Scan for the cell matching the given text and deliver its (x, y) coordinate at center. 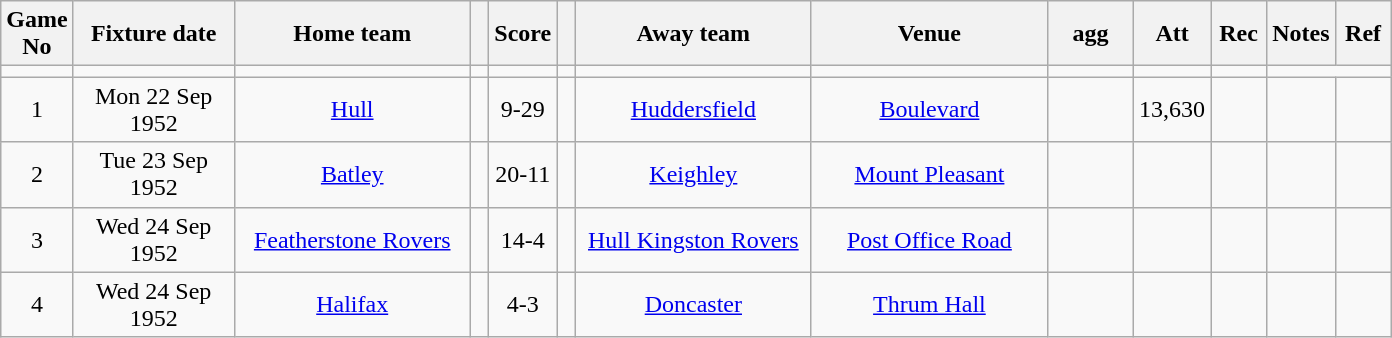
Tue 23 Sep 1952 (154, 174)
Rec (1239, 34)
Mount Pleasant (929, 174)
Att (1172, 34)
20-11 (523, 174)
3 (37, 240)
14-4 (523, 240)
Huddersfield (693, 110)
Ref (1363, 34)
13,630 (1172, 110)
2 (37, 174)
agg (1090, 34)
Doncaster (693, 304)
4 (37, 304)
Venue (929, 34)
Score (523, 34)
Boulevard (929, 110)
4-3 (523, 304)
1 (37, 110)
Notes (1301, 34)
Featherstone Rovers (352, 240)
Post Office Road (929, 240)
Keighley (693, 174)
Thrum Hall (929, 304)
Away team (693, 34)
Game No (37, 34)
Batley (352, 174)
Hull (352, 110)
Home team (352, 34)
9-29 (523, 110)
Mon 22 Sep 1952 (154, 110)
Fixture date (154, 34)
Hull Kingston Rovers (693, 240)
Halifax (352, 304)
